Return the (x, y) coordinate for the center point of the cell that contains the specified text.  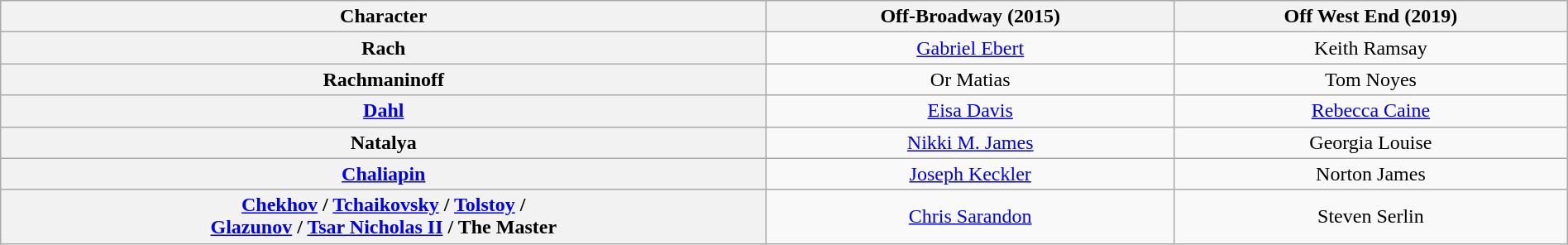
Joseph Keckler (971, 174)
Character (384, 17)
Gabriel Ebert (971, 48)
Chaliapin (384, 174)
Chris Sarandon (971, 217)
Keith Ramsay (1371, 48)
Off West End (2019) (1371, 17)
Eisa Davis (971, 111)
Georgia Louise (1371, 142)
Steven Serlin (1371, 217)
Norton James (1371, 174)
Off-Broadway (2015) (971, 17)
Or Matias (971, 79)
Chekhov / Tchaikovsky / Tolstoy / Glazunov / Tsar Nicholas II / The Master (384, 217)
Rach (384, 48)
Nikki M. James (971, 142)
Dahl (384, 111)
Natalya (384, 142)
Tom Noyes (1371, 79)
Rebecca Caine (1371, 111)
Rachmaninoff (384, 79)
